Search for the cell housing the specified text and yield its [X, Y] center coordinate. 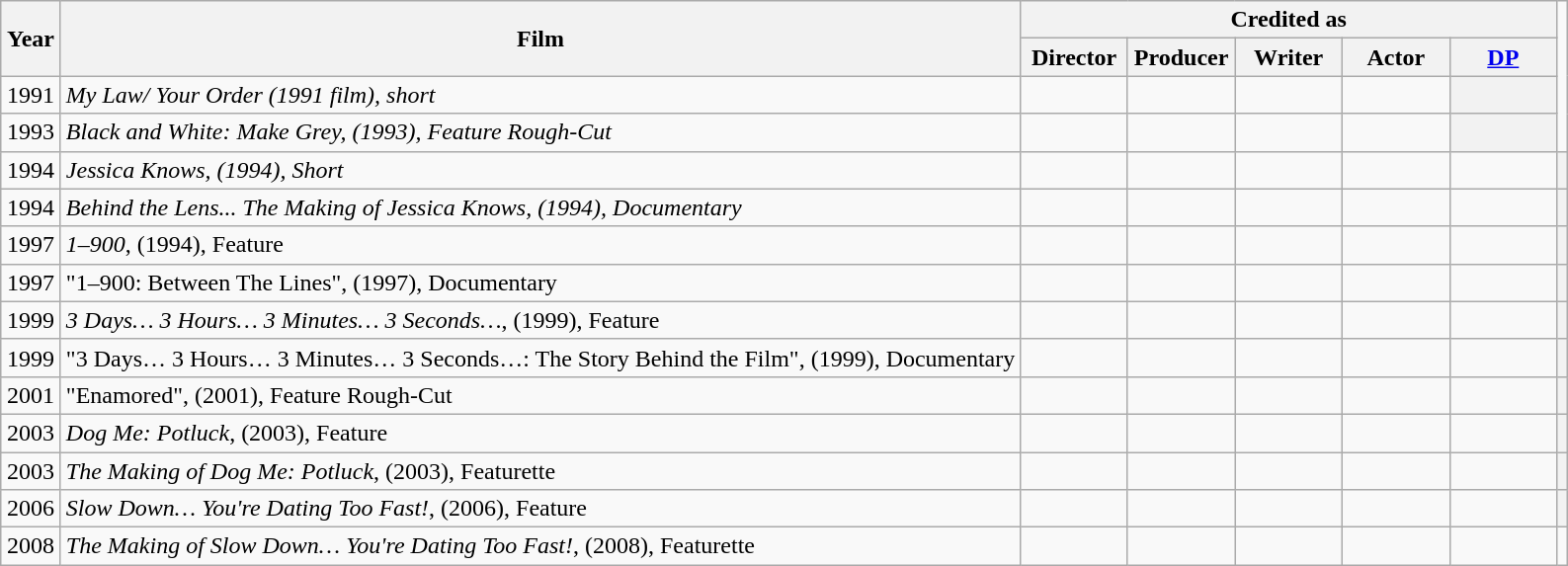
2008 [32, 546]
Black and White: Make Grey, (1993), Feature Rough-Cut [539, 132]
The Making of Dog Me: Potluck, (2003), Featurette [539, 471]
Writer [1288, 57]
"Enamored", (2001), Feature Rough-Cut [539, 395]
1991 [32, 95]
My Law/ Your Order (1991 film), short [539, 95]
Director [1075, 57]
Behind the Lens... The Making of Jessica Knows, (1994), Documentary [539, 207]
Dog Me: Potluck, (2003), Feature [539, 433]
The Making of Slow Down… You're Dating Too Fast!, (2008), Featurette [539, 546]
Film [539, 39]
3 Days… 3 Hours… 3 Minutes… 3 Seconds…, (1999), Feature [539, 320]
DP [1504, 57]
Year [32, 39]
Actor [1395, 57]
"3 Days… 3 Hours… 3 Minutes… 3 Seconds…: The Story Behind the Film", (1999), Documentary [539, 358]
Slow Down… You're Dating Too Fast!, (2006), Feature [539, 509]
Producer [1182, 57]
2006 [32, 509]
Jessica Knows, (1994), Short [539, 170]
1993 [32, 132]
Credited as [1288, 20]
1–900, (1994), Feature [539, 245]
"1–900: Between The Lines", (1997), Documentary [539, 283]
2001 [32, 395]
